Output the [X, Y] coordinate of the center of the cell containing the given text.  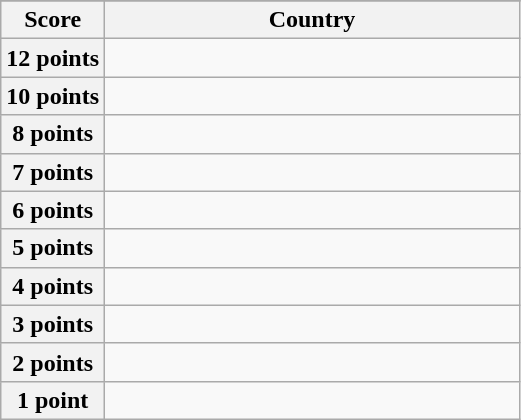
10 points [53, 96]
7 points [53, 172]
12 points [53, 58]
5 points [53, 248]
2 points [53, 362]
3 points [53, 324]
6 points [53, 210]
Country [312, 20]
Score [53, 20]
4 points [53, 286]
8 points [53, 134]
1 point [53, 400]
